Detect which cell encompasses the target text, then output its (X, Y) center coordinate. 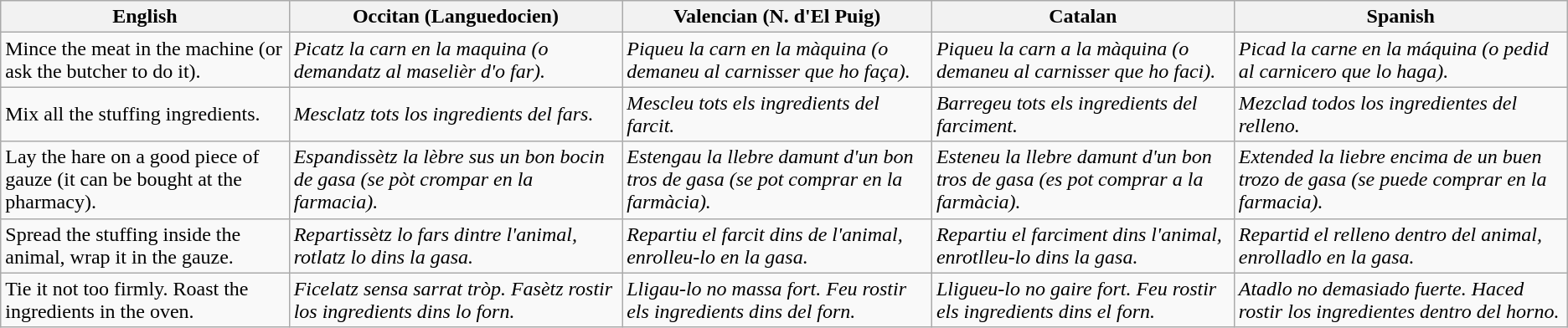
Catalan (1082, 17)
Mescleu tots els ingredients del farcit. (777, 114)
Esteneu la llebre damunt d'un bon tros de gasa (es pot comprar a la farmàcia). (1082, 180)
Atadlo no demasiado fuerte. Haced rostir los ingredientes dentro del horno. (1400, 300)
Barregeu tots els ingredients del farciment. (1082, 114)
Tie it not too firmly. Roast the ingredients in the oven. (145, 300)
Repartiu el farcit dins de l'animal, enrolleu-lo en la gasa. (777, 246)
Occitan (Languedocien) (456, 17)
Mince the meat in the machine (or ask the butcher to do it). (145, 60)
Espandissètz la lèbre sus un bon bocin de gasa (se pòt crompar en la farmacia). (456, 180)
Spanish (1400, 17)
Repartiu el farciment dins l'animal, enrotlleu-lo dins la gasa. (1082, 246)
Picatz la carn en la maquina (o demandatz al maselièr d'o far). (456, 60)
Spread the stuffing inside the animal, wrap it in the gauze. (145, 246)
Repartid el relleno dentro del animal, enrolladlo en la gasa. (1400, 246)
Lligau-lo no massa fort. Feu rostir els ingredients dins del forn. (777, 300)
English (145, 17)
Mix all the stuffing ingredients. (145, 114)
Piqueu la carn en la màquina (o demaneu al carnisser que ho faça). (777, 60)
Repartissètz lo fars dintre l'animal, rotlatz lo dins la gasa. (456, 246)
Valencian (N. d'El Puig) (777, 17)
Piqueu la carn a la màquina (o demaneu al carnisser que ho faci). (1082, 60)
Lay the hare on a good piece of gauze (it can be bought at the pharmacy). (145, 180)
Extended la liebre encima de un buen trozo de gasa (se puede comprar en la farmacia). (1400, 180)
Lligueu-lo no gaire fort. Feu rostir els ingredients dins el forn. (1082, 300)
Picad la carne en la máquina (o pedid al carnicero que lo haga). (1400, 60)
Mezclad todos los ingredientes del relleno. (1400, 114)
Estengau la llebre damunt d'un bon tros de gasa (se pot comprar en la farmàcia). (777, 180)
Ficelatz sensa sarrat tròp. Fasètz rostir los ingredients dins lo forn. (456, 300)
Mesclatz tots los ingredients del fars. (456, 114)
